Return (x, y) of the center of cell containing provided text 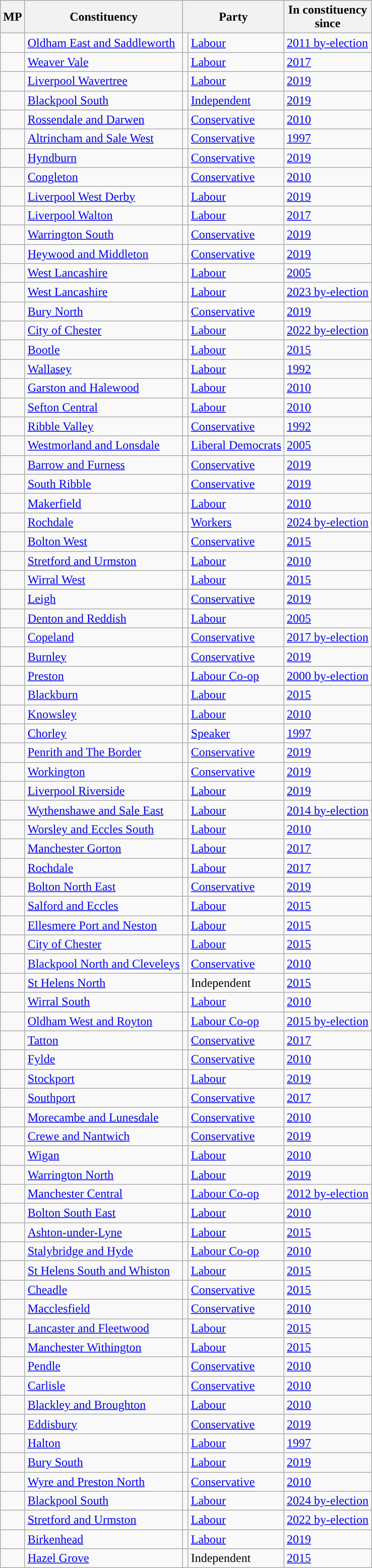
Bury South (104, 1462)
2023 by-election (328, 292)
Blackpool North and Cleveleys (104, 964)
Liverpool Wavertree (104, 81)
Denton and Reddish (104, 618)
South Ribble (104, 484)
Speaker (236, 733)
Bolton West (104, 541)
Penrith and The Border (104, 752)
Wallasey (104, 369)
Bury North (104, 311)
Wythenshawe and Sale East (104, 810)
Rossendale and Darwen (104, 119)
Oldham East and Saddleworth (104, 43)
Makerfield (104, 503)
2014 by-election (328, 810)
Tatton (104, 1040)
Constituency (104, 17)
Garston and Halewood (104, 388)
Congleton (104, 177)
2011 by-election (328, 43)
Westmorland and Lonsdale (104, 446)
Knowsley (104, 714)
St Helens South and Whiston (104, 1271)
Bootle (104, 350)
Wigan (104, 1155)
St Helens North (104, 983)
Liverpool Walton (104, 215)
Hyndburn (104, 158)
Macclesfield (104, 1309)
Manchester Central (104, 1194)
Warrington South (104, 234)
Party (233, 17)
2000 by-election (328, 676)
Liverpool Riverside (104, 791)
Wyre and Preston North (104, 1481)
Hazel Grove (104, 1558)
Altrincham and Sale West (104, 139)
Bolton South East (104, 1213)
Barrow and Furness (104, 465)
Burnley (104, 657)
Weaver Vale (104, 62)
Birkenhead (104, 1539)
Halton (104, 1443)
Wirral South (104, 1002)
Ribble Valley (104, 426)
2017 by-election (328, 638)
2012 by-election (328, 1194)
In constituencysince (328, 17)
Morecambe and Lunesdale (104, 1117)
Fylde (104, 1059)
MP (13, 17)
2015 by-election (328, 1021)
Blackley and Broughton (104, 1405)
Eddisbury (104, 1424)
Workers (236, 522)
Liberal Democrats (236, 446)
Ashton-under-Lyne (104, 1232)
Leigh (104, 599)
Wirral West (104, 580)
Bolton North East (104, 887)
Workington (104, 772)
Preston (104, 676)
Liverpool West Derby (104, 196)
Manchester Gorton (104, 848)
Crewe and Nantwich (104, 1136)
Sefton Central (104, 407)
Southport (104, 1098)
Oldham West and Royton (104, 1021)
Stockport (104, 1079)
Worsley and Eccles South (104, 829)
Cheadle (104, 1290)
Carlisle (104, 1386)
Stalybridge and Hyde (104, 1251)
Heywood and Middleton (104, 254)
Ellesmere Port and Neston (104, 925)
Copeland (104, 638)
Blackburn (104, 695)
Warrington North (104, 1175)
Lancaster and Fleetwood (104, 1328)
Pendle (104, 1366)
Chorley (104, 733)
Manchester Withington (104, 1347)
Salford and Eccles (104, 906)
